Extract the [X, Y] coordinate from the center of the cell holding the provided text.  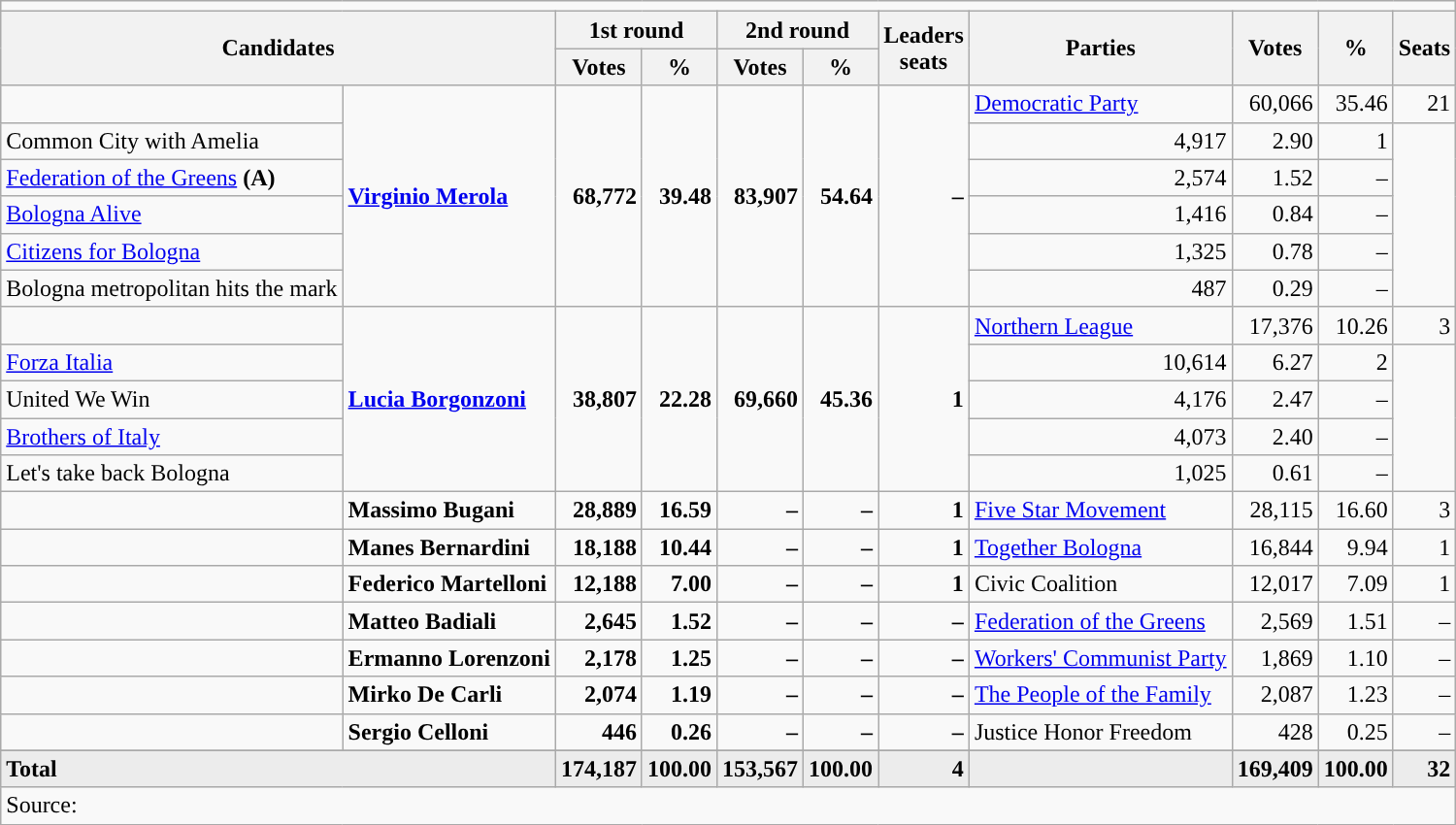
Northern League [1101, 325]
1.23 [1355, 695]
Federico Martelloni [448, 584]
Democratic Party [1101, 104]
4 [924, 769]
10.26 [1355, 325]
Total [279, 769]
Sergio Celloni [448, 732]
39.48 [679, 196]
Mirko De Carli [448, 695]
22.28 [679, 399]
10.44 [679, 547]
Lucia Borgonzoni [448, 399]
Forza Italia [172, 362]
Parties [1101, 49]
2.90 [1275, 141]
Candidates [279, 49]
Citizens for Bologna [172, 251]
Source: [728, 806]
2,645 [598, 621]
2,087 [1275, 695]
12,017 [1275, 584]
6.27 [1275, 362]
38,807 [598, 399]
1,869 [1275, 658]
9.94 [1355, 547]
0.78 [1275, 251]
16.60 [1355, 511]
Ermanno Lorenzoni [448, 658]
2,574 [1101, 178]
The People of the Family [1101, 695]
16.59 [679, 511]
Let's take back Bologna [172, 474]
0.29 [1275, 288]
1,025 [1101, 474]
2nd round [798, 30]
1,416 [1101, 214]
16,844 [1275, 547]
7.00 [679, 584]
2,178 [598, 658]
153,567 [761, 769]
83,907 [761, 196]
32 [1424, 769]
1,325 [1101, 251]
Bologna Alive [172, 214]
1.51 [1355, 621]
169,409 [1275, 769]
Workers' Communist Party [1101, 658]
68,772 [598, 196]
446 [598, 732]
35.46 [1355, 104]
Brothers of Italy [172, 436]
1.25 [679, 658]
0.25 [1355, 732]
Bologna metropolitan hits the mark [172, 288]
0.84 [1275, 214]
Massimo Bugani [448, 511]
Federation of the Greens [1101, 621]
Federation of the Greens (A) [172, 178]
7.09 [1355, 584]
2.40 [1275, 436]
4,073 [1101, 436]
174,187 [598, 769]
Matteo Badiali [448, 621]
2,569 [1275, 621]
2.47 [1275, 399]
60,066 [1275, 104]
0.61 [1275, 474]
45.36 [841, 399]
17,376 [1275, 325]
4,917 [1101, 141]
Seats [1424, 49]
28,889 [598, 511]
487 [1101, 288]
Manes Bernardini [448, 547]
United We Win [172, 399]
Civic Coalition [1101, 584]
Common City with Amelia [172, 141]
21 [1424, 104]
18,188 [598, 547]
69,660 [761, 399]
1.19 [679, 695]
12,188 [598, 584]
54.64 [841, 196]
2 [1355, 362]
1st round [636, 30]
10,614 [1101, 362]
0.26 [679, 732]
Together Bologna [1101, 547]
28,115 [1275, 511]
Justice Honor Freedom [1101, 732]
428 [1275, 732]
4,176 [1101, 399]
Virginio Merola [448, 196]
1.10 [1355, 658]
Leaders seats [924, 49]
2,074 [598, 695]
Five Star Movement [1101, 511]
